Return [x, y] of the center of cell containing provided text 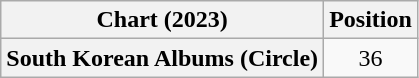
South Korean Albums (Circle) [162, 58]
36 [371, 58]
Position [371, 20]
Chart (2023) [162, 20]
